Output the [X, Y] coordinate of the center of the cell containing the given text.  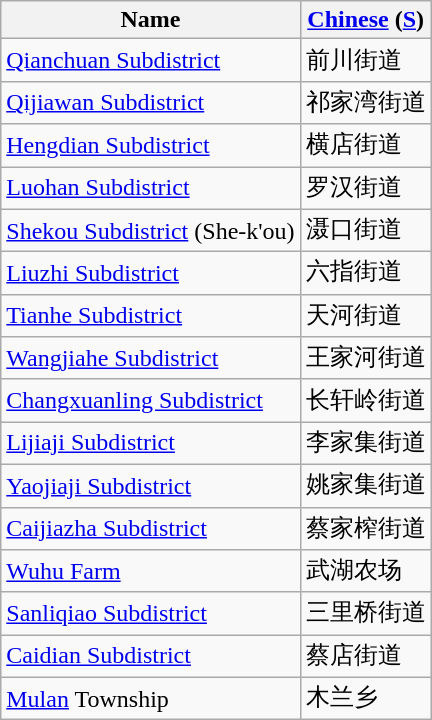
Name [150, 20]
王家河街道 [366, 358]
Wuhu Farm [150, 572]
六指街道 [366, 274]
Lijiaji Subdistrict [150, 444]
武湖农场 [366, 572]
天河街道 [366, 316]
姚家集街道 [366, 486]
Chinese (S) [366, 20]
Yaojiaji Subdistrict [150, 486]
Qianchuan Subdistrict [150, 60]
罗汉街道 [366, 188]
滠口街道 [366, 230]
木兰乡 [366, 698]
长轩岭街道 [366, 400]
Liuzhi Subdistrict [150, 274]
李家集街道 [366, 444]
Luohan Subdistrict [150, 188]
Sanliqiao Subdistrict [150, 614]
祁家湾街道 [366, 102]
Caijiazha Subdistrict [150, 528]
Mulan Township [150, 698]
三里桥街道 [366, 614]
蔡店街道 [366, 656]
Qijiawan Subdistrict [150, 102]
Wangjiahe Subdistrict [150, 358]
Caidian Subdistrict [150, 656]
蔡家榨街道 [366, 528]
前川街道 [366, 60]
Changxuanling Subdistrict [150, 400]
Hengdian Subdistrict [150, 146]
Shekou Subdistrict (She-k'ou) [150, 230]
Tianhe Subdistrict [150, 316]
横店街道 [366, 146]
